For the text-containing cell, return its midpoint in (X, Y) coordinate format. 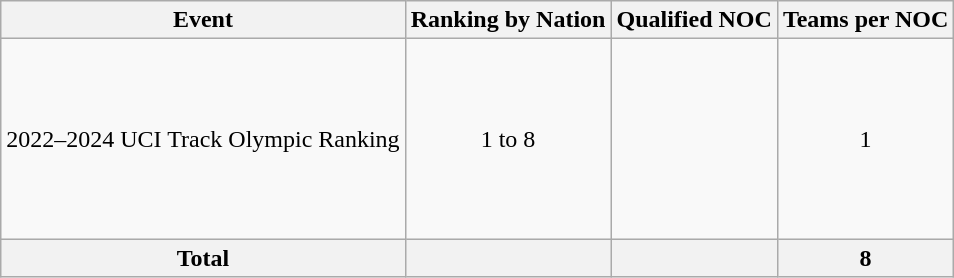
Teams per NOC (865, 20)
Qualified NOC (694, 20)
8 (865, 258)
Event (203, 20)
1 to 8 (508, 139)
1 (865, 139)
Ranking by Nation (508, 20)
Total (203, 258)
2022–2024 UCI Track Olympic Ranking (203, 139)
